For the text-containing cell, return its midpoint in [X, Y] coordinate format. 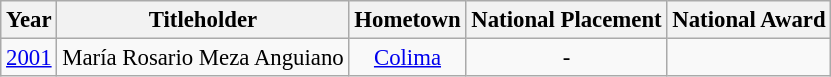
Colima [408, 58]
Year [29, 20]
Titleholder [203, 20]
Hometown [408, 20]
María Rosario Meza Anguiano [203, 58]
National Placement [566, 20]
2001 [29, 58]
- [566, 58]
National Award [749, 20]
